Capture the cell that displays the provided text and extract its [X, Y] central coordinate. 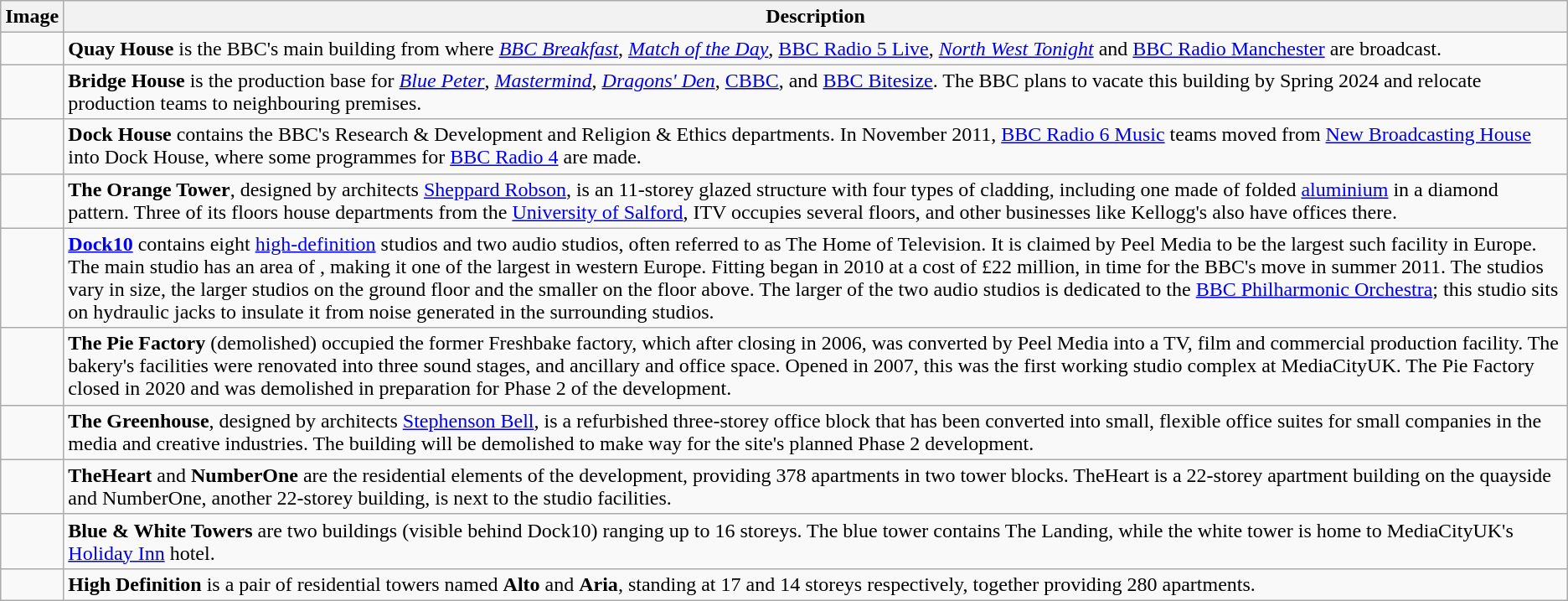
High Definition is a pair of residential towers named Alto and Aria, standing at 17 and 14 storeys respectively, together providing 280 apartments. [816, 584]
Description [816, 17]
Image [32, 17]
